Return [x, y] of the center of cell containing provided text 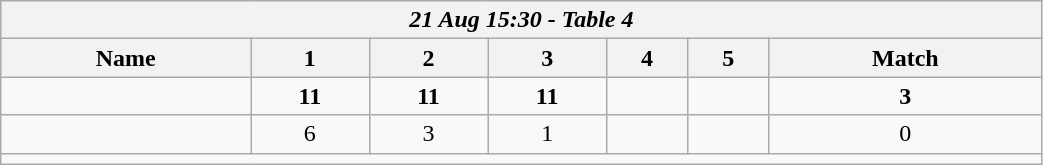
2 [428, 58]
Match [906, 58]
5 [728, 58]
Name [126, 58]
4 [648, 58]
21 Aug 15:30 - Table 4 [522, 20]
0 [906, 134]
6 [310, 134]
